Search for the cell housing the specified text and yield its (X, Y) center coordinate. 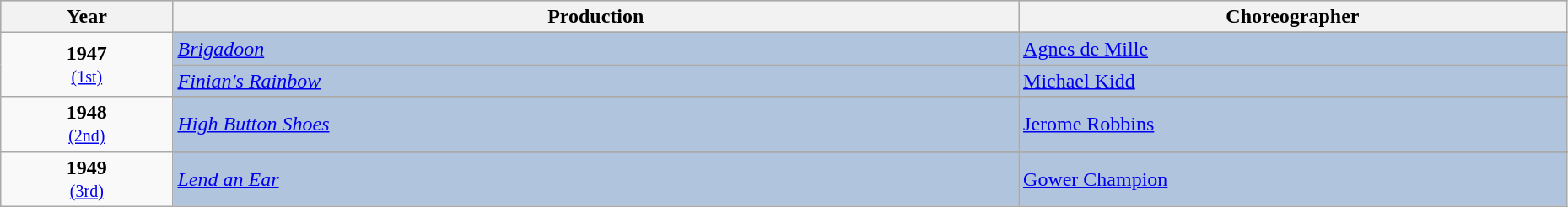
High Button Shoes (595, 125)
Jerome Robbins (1293, 125)
Gower Champion (1293, 178)
1947(1st) (87, 65)
Brigadoon (595, 49)
Year (87, 17)
Finian's Rainbow (595, 81)
Agnes de Mille (1293, 49)
Michael Kidd (1293, 81)
Production (595, 17)
Choreographer (1293, 17)
Lend an Ear (595, 178)
1948(2nd) (87, 125)
1949(3rd) (87, 178)
